Identify which cell holds the provided text, then report its [X, Y] central coordinate. 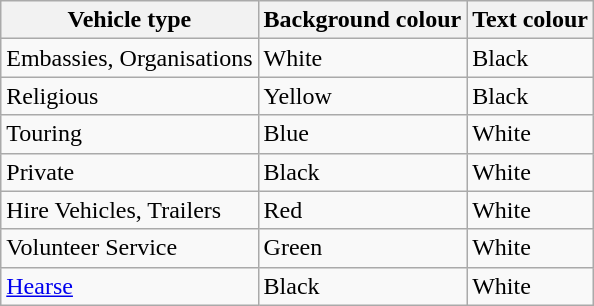
Text colour [530, 20]
Background colour [362, 20]
Religious [130, 96]
Embassies, Organisations [130, 58]
Yellow [362, 96]
Volunteer Service [130, 248]
Private [130, 172]
Hire Vehicles, Trailers [130, 210]
Red [362, 210]
Green [362, 248]
Vehicle type [130, 20]
Touring [130, 134]
Hearse [130, 286]
Blue [362, 134]
